Return [x, y] of the center of cell containing provided text 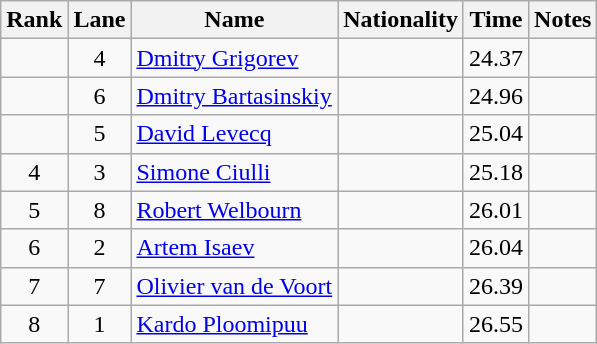
25.18 [496, 172]
26.04 [496, 248]
Dmitry Bartasinskiy [234, 96]
24.96 [496, 96]
Dmitry Grigorev [234, 58]
25.04 [496, 134]
Rank [34, 20]
2 [100, 248]
26.39 [496, 286]
David Levecq [234, 134]
Time [496, 20]
Kardo Ploomipuu [234, 324]
Simone Ciulli [234, 172]
Nationality [401, 20]
26.55 [496, 324]
Robert Welbourn [234, 210]
Name [234, 20]
Artem Isaev [234, 248]
24.37 [496, 58]
3 [100, 172]
Olivier van de Voort [234, 286]
26.01 [496, 210]
Lane [100, 20]
Notes [563, 20]
1 [100, 324]
